Find where the given text appears and provide that cell's center as [x, y] coordinate. 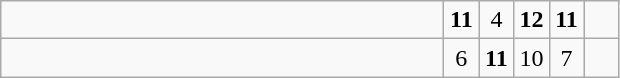
6 [462, 58]
12 [532, 20]
4 [496, 20]
10 [532, 58]
7 [566, 58]
